Pinpoint the cell where the given text exists, returning its (x, y) midpoint coordinate. 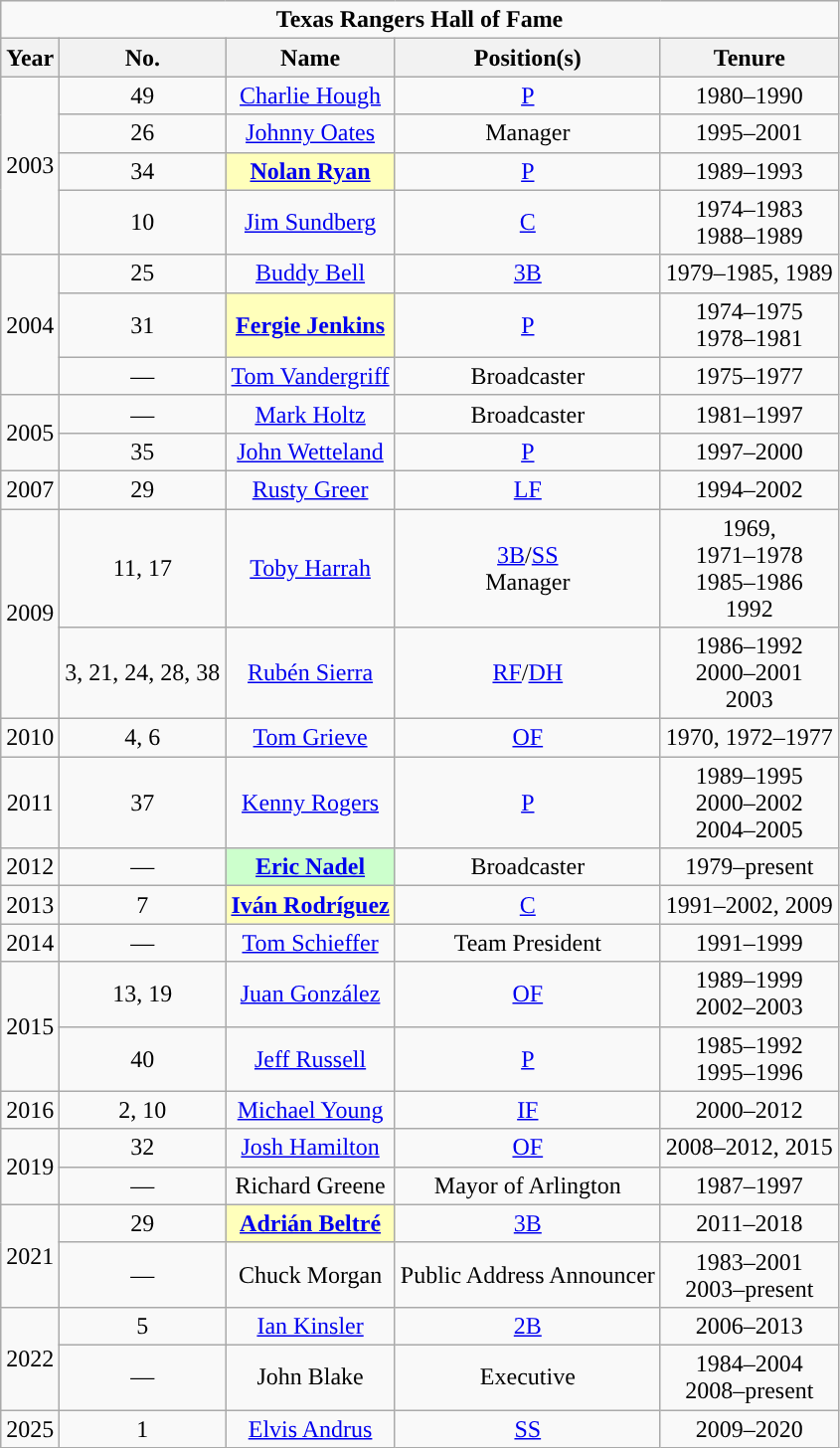
2022 (30, 1358)
Tom Grieve (310, 738)
Name (310, 58)
Kenny Rogers (310, 803)
Buddy Bell (310, 273)
1984–20042008–present (750, 1376)
49 (143, 95)
Year (30, 58)
2005 (30, 433)
John Wetteland (310, 452)
1974–19751978–1981 (750, 324)
Ian Kinsler (310, 1326)
Toby Harrah (310, 569)
13, 19 (143, 995)
Adrián Beltré (310, 1223)
2011 (30, 803)
7 (143, 905)
No. (143, 58)
1989–1993 (750, 171)
1989–19952000–20022004–2005 (750, 803)
2000–2012 (750, 1110)
1989–19992002–2003 (750, 995)
Richard Greene (310, 1185)
Josh Hamilton (310, 1148)
Chuck Morgan (310, 1275)
1979–present (750, 867)
1991–1999 (750, 943)
1995–2001 (750, 133)
Tenure (750, 58)
1969,1971–19781985–19861992 (750, 569)
Mark Holtz (310, 414)
Juan González (310, 995)
2, 10 (143, 1110)
32 (143, 1148)
Rusty Greer (310, 489)
1 (143, 1429)
1979–1985, 1989 (750, 273)
4, 6 (143, 738)
Texas Rangers Hall of Fame (420, 20)
Executive (527, 1376)
1975–1977 (750, 376)
Fergie Jenkins (310, 324)
Johnny Oates (310, 133)
Tom Vandergriff (310, 376)
RF/DH (527, 673)
1987–1997 (750, 1185)
2007 (30, 489)
2014 (30, 943)
Jim Sundberg (310, 223)
2015 (30, 1026)
Elvis Andrus (310, 1429)
3, 21, 24, 28, 38 (143, 673)
1980–1990 (750, 95)
2013 (30, 905)
1986–19922000–20012003 (750, 673)
40 (143, 1058)
Michael Young (310, 1110)
1994–2002 (750, 489)
5 (143, 1326)
1985–19921995–1996 (750, 1058)
1981–1997 (750, 414)
Jeff Russell (310, 1058)
1970, 1972–1977 (750, 738)
34 (143, 171)
26 (143, 133)
Eric Nadel (310, 867)
1997–2000 (750, 452)
10 (143, 223)
2004 (30, 324)
Nolan Ryan (310, 171)
2008–2012, 2015 (750, 1148)
2009 (30, 615)
Mayor of Arlington (527, 1185)
35 (143, 452)
2010 (30, 738)
37 (143, 803)
11, 17 (143, 569)
Team President (527, 943)
LF (527, 489)
IF (527, 1110)
31 (143, 324)
Manager (527, 133)
2B (527, 1326)
Charlie Hough (310, 95)
SS (527, 1429)
1983–20012003–present (750, 1275)
2003 (30, 165)
2006–2013 (750, 1326)
2021 (30, 1255)
3B/SSManager (527, 569)
2025 (30, 1429)
2012 (30, 867)
1974–19831988–1989 (750, 223)
John Blake (310, 1376)
Public Address Announcer (527, 1275)
Rubén Sierra (310, 673)
1991–2002, 2009 (750, 905)
Position(s) (527, 58)
2019 (30, 1167)
2011–2018 (750, 1223)
25 (143, 273)
2016 (30, 1110)
Iván Rodríguez (310, 905)
Tom Schieffer (310, 943)
2009–2020 (750, 1429)
